Return (X, Y) of the center of cell containing provided text 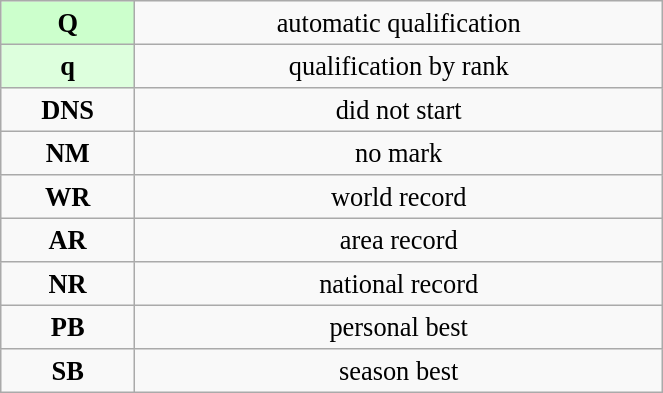
no mark (399, 153)
WR (68, 197)
PB (68, 327)
world record (399, 197)
SB (68, 371)
DNS (68, 109)
NR (68, 284)
area record (399, 240)
automatic qualification (399, 22)
national record (399, 284)
did not start (399, 109)
qualification by rank (399, 66)
season best (399, 371)
q (68, 66)
AR (68, 240)
personal best (399, 327)
NM (68, 153)
Q (68, 22)
